Capture the cell that displays the provided text and extract its [X, Y] central coordinate. 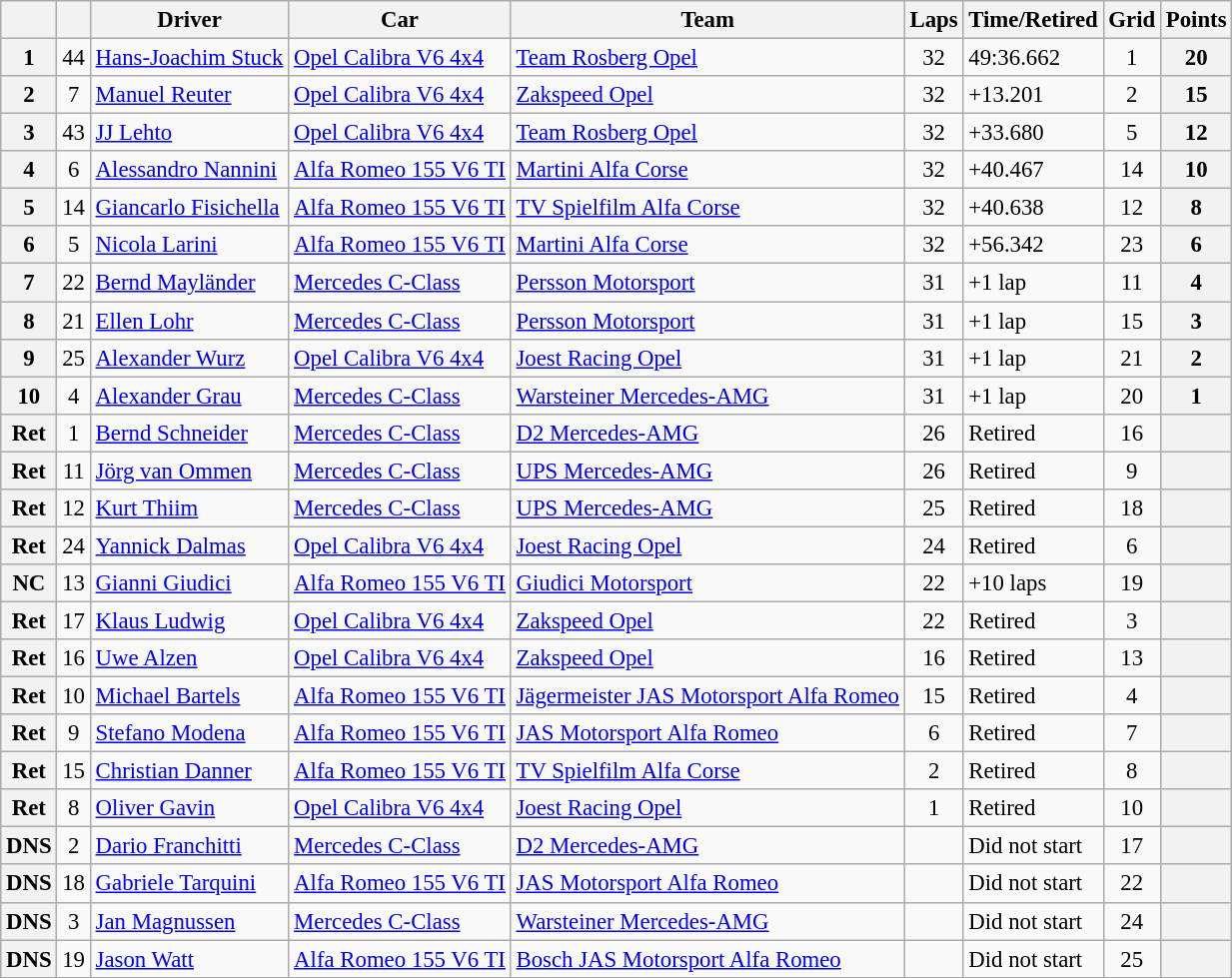
Gianni Giudici [190, 583]
Ellen Lohr [190, 321]
JJ Lehto [190, 133]
Alessandro Nannini [190, 170]
44 [74, 58]
Uwe Alzen [190, 658]
Car [400, 20]
Yannick Dalmas [190, 545]
Kurt Thiim [190, 508]
Giudici Motorsport [707, 583]
Stefano Modena [190, 733]
Giancarlo Fisichella [190, 208]
Alexander Grau [190, 396]
23 [1131, 245]
43 [74, 133]
+40.467 [1033, 170]
49:36.662 [1033, 58]
Driver [190, 20]
Time/Retired [1033, 20]
Dario Franchitti [190, 846]
Jägermeister JAS Motorsport Alfa Romeo [707, 696]
Points [1195, 20]
Bernd Mayländer [190, 283]
Jason Watt [190, 959]
+40.638 [1033, 208]
Jörg van Ommen [190, 471]
Christian Danner [190, 771]
Hans-Joachim Stuck [190, 58]
Oliver Gavin [190, 808]
+13.201 [1033, 95]
Michael Bartels [190, 696]
Jan Magnussen [190, 921]
Manuel Reuter [190, 95]
+33.680 [1033, 133]
NC [29, 583]
Laps [933, 20]
Grid [1131, 20]
+10 laps [1033, 583]
Alexander Wurz [190, 358]
Bernd Schneider [190, 433]
Nicola Larini [190, 245]
Gabriele Tarquini [190, 884]
Team [707, 20]
Bosch JAS Motorsport Alfa Romeo [707, 959]
Klaus Ludwig [190, 620]
+56.342 [1033, 245]
